Pinpoint the cell where the given text exists, returning its [x, y] midpoint coordinate. 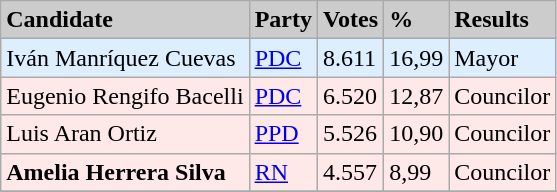
% [416, 20]
4.557 [350, 172]
RN [283, 172]
16,99 [416, 58]
Iván Manríquez Cuevas [125, 58]
Amelia Herrera Silva [125, 172]
Luis Aran Ortiz [125, 134]
8,99 [416, 172]
Eugenio Rengifo Bacelli [125, 96]
PPD [283, 134]
8.611 [350, 58]
Mayor [502, 58]
5.526 [350, 134]
12,87 [416, 96]
Party [283, 20]
6.520 [350, 96]
Candidate [125, 20]
10,90 [416, 134]
Results [502, 20]
Votes [350, 20]
